Provide the (X, Y) coordinate of the cell's center where the given text is located.  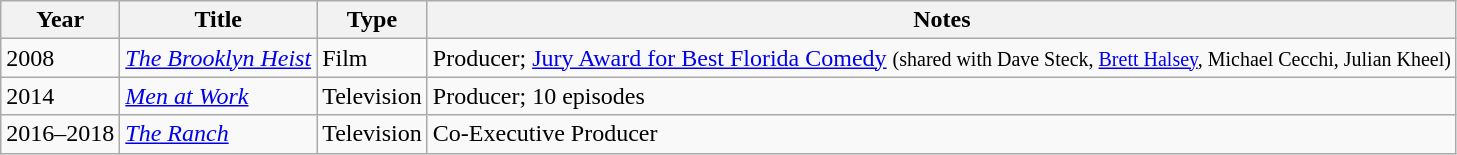
Type (372, 20)
2014 (60, 96)
The Brooklyn Heist (218, 58)
The Ranch (218, 134)
Film (372, 58)
2008 (60, 58)
Producer; 10 episodes (942, 96)
Year (60, 20)
Men at Work (218, 96)
Producer; Jury Award for Best Florida Comedy (shared with Dave Steck, Brett Halsey, Michael Cecchi, Julian Kheel) (942, 58)
Title (218, 20)
Co-Executive Producer (942, 134)
Notes (942, 20)
2016–2018 (60, 134)
